Locate the cell with the specified text and output its [X, Y] center coordinate. 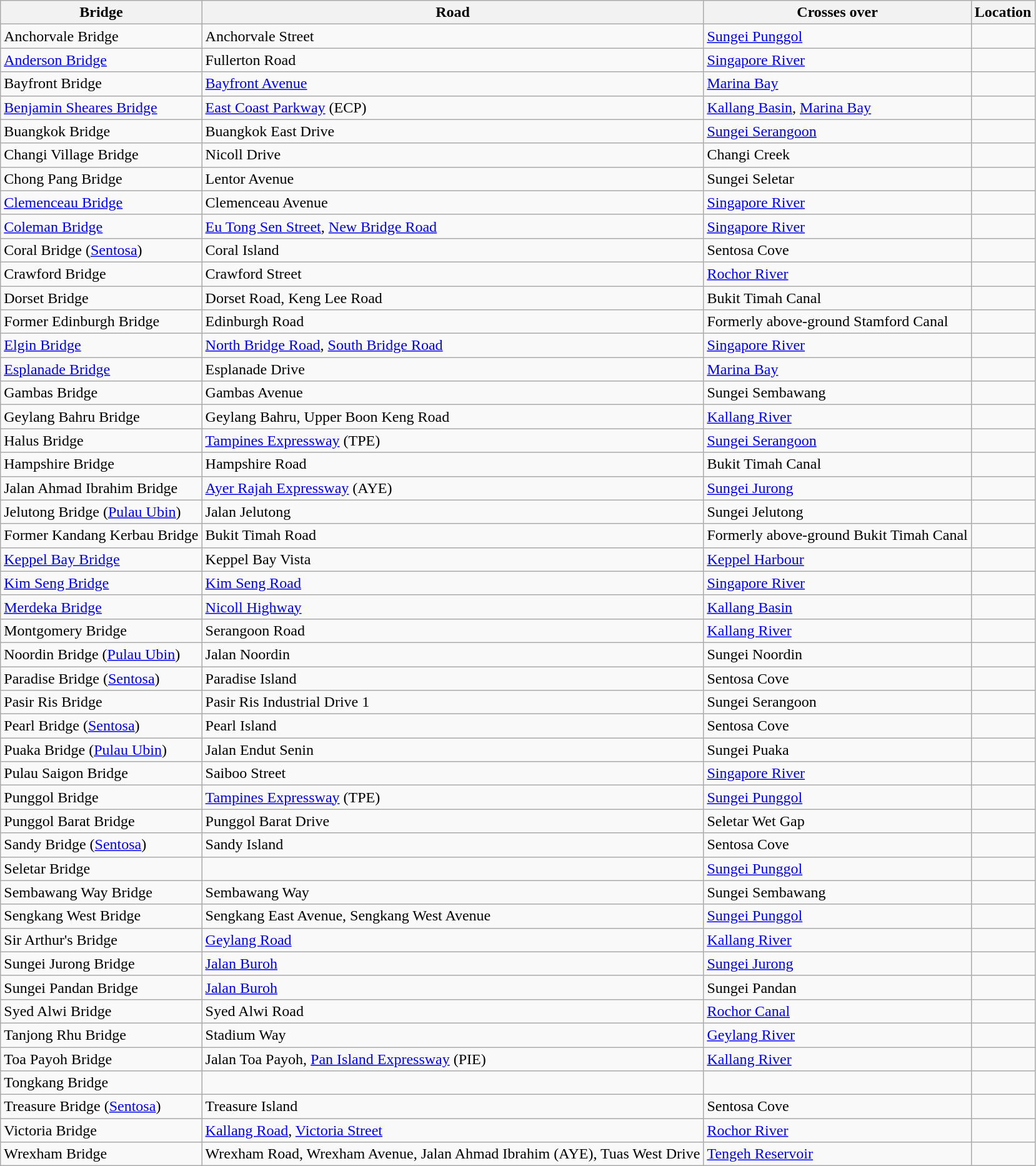
Formerly above-ground Bukit Timah Canal [837, 536]
Lentor Avenue [452, 179]
Kallang Basin [837, 607]
Punggol Barat Bridge [101, 821]
Puaka Bridge (Pulau Ubin) [101, 750]
Sandy Island [452, 845]
East Coast Parkway (ECP) [452, 107]
Jalan Ahmad Ibrahim Bridge [101, 488]
Coral Bridge (Sentosa) [101, 250]
Eu Tong Sen Street, New Bridge Road [452, 226]
Keppel Bay Bridge [101, 559]
Bridge [101, 12]
Syed Alwi Bridge [101, 1011]
Location [1003, 12]
Geylang River [837, 1035]
Seletar Wet Gap [837, 821]
Jalan Jelutong [452, 512]
Kim Seng Road [452, 583]
Hampshire Bridge [101, 464]
Noordin Bridge (Pulau Ubin) [101, 654]
North Bridge Road, South Bridge Road [452, 346]
Coral Island [452, 250]
Kim Seng Bridge [101, 583]
Crawford Street [452, 274]
Road [452, 12]
Hampshire Road [452, 464]
Halus Bridge [101, 441]
Dorset Bridge [101, 298]
Bayfront Avenue [452, 84]
Sungei Puaka [837, 750]
Ayer Rajah Expressway (AYE) [452, 488]
Anchorvale Street [452, 36]
Nicoll Highway [452, 607]
Montgomery Bridge [101, 630]
Changi Creek [837, 155]
Edinburgh Road [452, 322]
Sungei Pandan [837, 987]
Chong Pang Bridge [101, 179]
Wrexham Bridge [101, 1154]
Sengkang West Bridge [101, 916]
Tanjong Rhu Bridge [101, 1035]
Punggol Bridge [101, 797]
Keppel Harbour [837, 559]
Victoria Bridge [101, 1130]
Paradise Bridge (Sentosa) [101, 678]
Esplanade Drive [452, 369]
Nicoll Drive [452, 155]
Elgin Bridge [101, 346]
Sembawang Way Bridge [101, 892]
Saiboo Street [452, 774]
Sungei Seletar [837, 179]
Paradise Island [452, 678]
Benjamin Sheares Bridge [101, 107]
Sungei Noordin [837, 654]
Pearl Island [452, 726]
Jalan Endut Senin [452, 750]
Stadium Way [452, 1035]
Pasir Ris Bridge [101, 702]
Gambas Avenue [452, 393]
Sungei Pandan Bridge [101, 987]
Buangkok East Drive [452, 131]
Coleman Bridge [101, 226]
Rochor Canal [837, 1011]
Formerly above-ground Stamford Canal [837, 322]
Tengeh Reservoir [837, 1154]
Bukit Timah Road [452, 536]
Geylang Road [452, 940]
Jalan Toa Payoh, Pan Island Expressway (PIE) [452, 1059]
Clemenceau Bridge [101, 202]
Geylang Bahru, Upper Boon Keng Road [452, 417]
Kallang Road, Victoria Street [452, 1130]
Crawford Bridge [101, 274]
Changi Village Bridge [101, 155]
Wrexham Road, Wrexham Avenue, Jalan Ahmad Ibrahim (AYE), Tuas West Drive [452, 1154]
Bayfront Bridge [101, 84]
Buangkok Bridge [101, 131]
Tongkang Bridge [101, 1083]
Toa Payoh Bridge [101, 1059]
Esplanade Bridge [101, 369]
Geylang Bahru Bridge [101, 417]
Crosses over [837, 12]
Gambas Bridge [101, 393]
Pasir Ris Industrial Drive 1 [452, 702]
Treasure Bridge (Sentosa) [101, 1107]
Pulau Saigon Bridge [101, 774]
Sir Arthur's Bridge [101, 940]
Kallang Basin, Marina Bay [837, 107]
Jalan Noordin [452, 654]
Jelutong Bridge (Pulau Ubin) [101, 512]
Treasure Island [452, 1107]
Merdeka Bridge [101, 607]
Anderson Bridge [101, 60]
Sandy Bridge (Sentosa) [101, 845]
Sembawang Way [452, 892]
Sungei Jurong Bridge [101, 964]
Pearl Bridge (Sentosa) [101, 726]
Former Kandang Kerbau Bridge [101, 536]
Sengkang East Avenue, Sengkang West Avenue [452, 916]
Fullerton Road [452, 60]
Sungei Jelutong [837, 512]
Seletar Bridge [101, 869]
Dorset Road, Keng Lee Road [452, 298]
Punggol Barat Drive [452, 821]
Former Edinburgh Bridge [101, 322]
Serangoon Road [452, 630]
Clemenceau Avenue [452, 202]
Keppel Bay Vista [452, 559]
Anchorvale Bridge [101, 36]
Syed Alwi Road [452, 1011]
